Provide the [X, Y] coordinate of the cell's center where the given text is located.  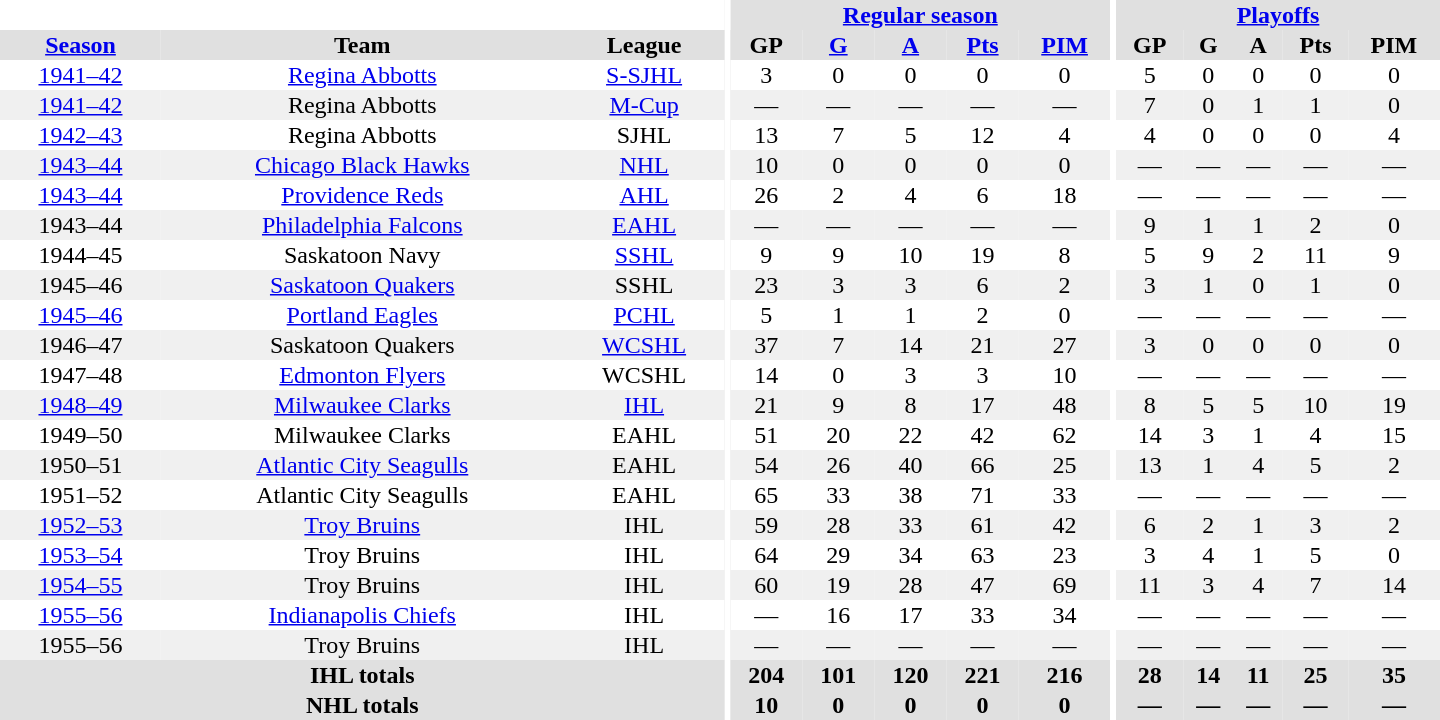
SJHL [644, 135]
51 [766, 435]
66 [983, 465]
Indianapolis Chiefs [362, 615]
1944–45 [80, 255]
71 [983, 495]
101 [838, 675]
1942–43 [80, 135]
54 [766, 465]
Chicago Black Hawks [362, 165]
1950–51 [80, 465]
29 [838, 555]
15 [1394, 435]
1951–52 [80, 495]
League [644, 45]
35 [1394, 675]
12 [983, 135]
AHL [644, 195]
22 [910, 435]
204 [766, 675]
65 [766, 495]
216 [1065, 675]
40 [910, 465]
48 [1065, 405]
S-SJHL [644, 75]
NHL totals [362, 705]
221 [983, 675]
64 [766, 555]
Providence Reds [362, 195]
Playoffs [1278, 15]
1948–49 [80, 405]
PCHL [644, 315]
20 [838, 435]
1954–55 [80, 585]
Portland Eagles [362, 315]
62 [1065, 435]
63 [983, 555]
37 [766, 345]
27 [1065, 345]
Team [362, 45]
Regular season [920, 15]
Season [80, 45]
M-Cup [644, 105]
NHL [644, 165]
IHL totals [362, 675]
Philadelphia Falcons [362, 225]
1946–47 [80, 345]
1947–48 [80, 375]
Saskatoon Navy [362, 255]
16 [838, 615]
1949–50 [80, 435]
120 [910, 675]
47 [983, 585]
38 [910, 495]
1952–53 [80, 525]
59 [766, 525]
1953–54 [80, 555]
Edmonton Flyers [362, 375]
61 [983, 525]
18 [1065, 195]
69 [1065, 585]
60 [766, 585]
